Find where the given text appears and provide that cell's center as [x, y] coordinate. 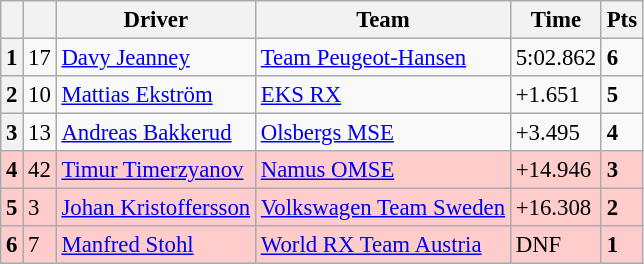
+14.946 [556, 170]
Mattias Ekström [156, 95]
Team [382, 20]
5:02.862 [556, 58]
+1.651 [556, 95]
Volkswagen Team Sweden [382, 208]
7 [40, 245]
13 [40, 133]
17 [40, 58]
Andreas Bakkerud [156, 133]
DNF [556, 245]
World RX Team Austria [382, 245]
Davy Jeanney [156, 58]
Johan Kristoffersson [156, 208]
Manfred Stohl [156, 245]
Driver [156, 20]
+16.308 [556, 208]
Team Peugeot-Hansen [382, 58]
Pts [622, 20]
Timur Timerzyanov [156, 170]
+3.495 [556, 133]
EKS RX [382, 95]
Time [556, 20]
Namus OMSE [382, 170]
Olsbergs MSE [382, 133]
42 [40, 170]
10 [40, 95]
